Locate the cell with the specified text and output its (x, y) center coordinate. 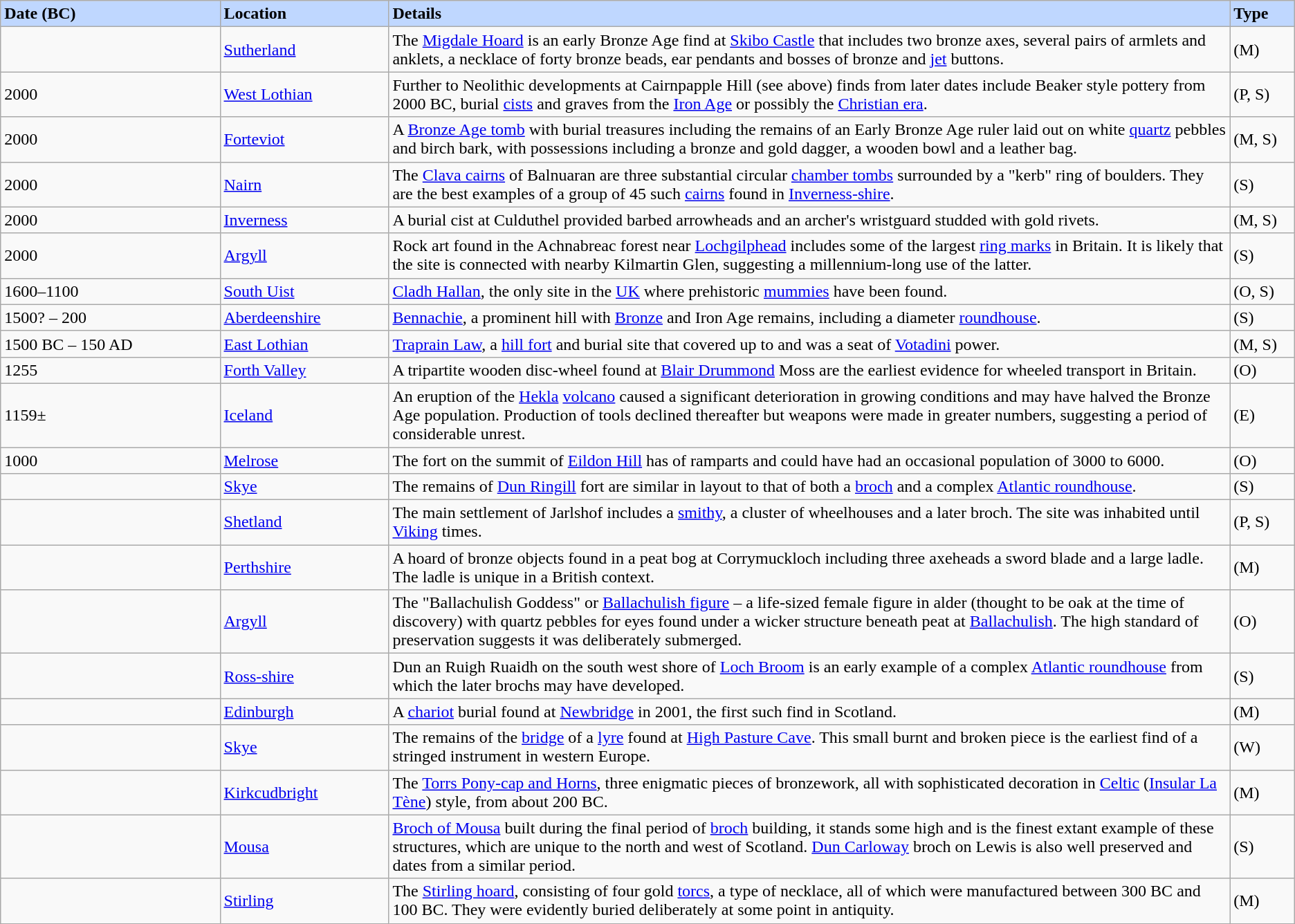
(E) (1262, 415)
Inverness (304, 220)
Details (809, 14)
Sutherland (304, 50)
Perthshire (304, 567)
A burial cist at Culduthel provided barbed arrowheads and an archer's wristguard studded with gold rivets. (809, 220)
A tripartite wooden disc-wheel found at Blair Drummond Moss are the earliest evidence for wheeled transport in Britain. (809, 370)
Nairn (304, 184)
Kirkcudbright (304, 793)
Forth Valley (304, 370)
The main settlement of Jarlshof includes a smithy, a cluster of wheelhouses and a later broch. The site was inhabited until Viking times. (809, 523)
(W) (1262, 747)
(O, S) (1262, 291)
1000 (111, 460)
Bennachie, a prominent hill with Bronze and Iron Age remains, including a diameter roundhouse. (809, 317)
1500? – 200 (111, 317)
Edinburgh (304, 712)
Stirling (304, 900)
1159± (111, 415)
Mousa (304, 847)
Forteviot (304, 140)
South Uist (304, 291)
Iceland (304, 415)
Melrose (304, 460)
Location (304, 14)
East Lothian (304, 344)
The fort on the summit of Eildon Hill has of ramparts and could have had an occasional population of 3000 to 6000. (809, 460)
Type (1262, 14)
1600–1100 (111, 291)
Cladh Hallan, the only site in the UK where prehistoric mummies have been found. (809, 291)
1500 BC – 150 AD (111, 344)
Traprain Law, a hill fort and burial site that covered up to and was a seat of Votadini power. (809, 344)
A chariot burial found at Newbridge in 2001, the first such find in Scotland. (809, 712)
1255 (111, 370)
Date (BC) (111, 14)
Shetland (304, 523)
Ross-shire (304, 676)
West Lothian (304, 94)
The remains of Dun Ringill fort are similar in layout to that of both a broch and a complex Atlantic roundhouse. (809, 487)
Aberdeenshire (304, 317)
